Detect which cell encompasses the target text, then output its [X, Y] center coordinate. 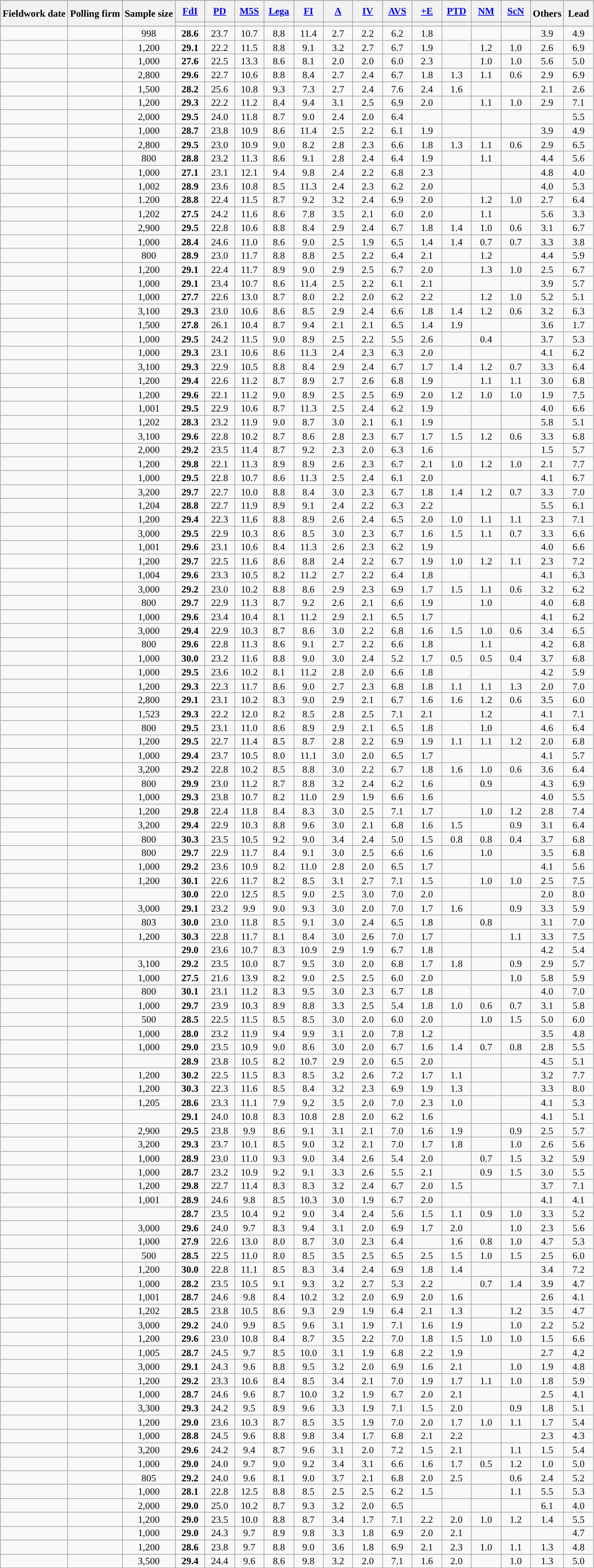
1.200 [149, 200]
Lega [279, 10]
803 [149, 922]
FdI [190, 10]
22.0 [220, 895]
Others [547, 13]
25.0 [220, 1505]
4.6 [547, 728]
7.4 [578, 811]
A [338, 10]
28.0 [190, 1033]
AVS [397, 10]
PTD [456, 10]
10.1 [249, 1144]
1,005 [149, 1353]
28.1 [190, 1491]
12.1 [249, 172]
IV [368, 10]
28.3 [190, 422]
28.4 [190, 241]
26.1 [220, 325]
3.8 [578, 241]
M5S [249, 10]
4.5 [547, 1061]
3,500 [149, 1560]
PD [220, 10]
998 [149, 33]
FI [308, 10]
7.6 [397, 89]
24.4 [220, 1560]
ScN [516, 10]
27.6 [190, 61]
Polling firm [95, 13]
1,205 [149, 1102]
1,004 [149, 574]
25.6 [220, 89]
12.0 [249, 714]
7.9 [279, 1102]
Sample size [149, 13]
NM [486, 10]
1,002 [149, 186]
27.7 [190, 297]
27.9 [190, 1241]
13.9 [249, 977]
23.9 [220, 1005]
805 [149, 1478]
1,204 [149, 505]
13.3 [249, 61]
27.8 [190, 325]
Lead [578, 13]
27.1 [190, 172]
7.3 [308, 89]
21.6 [220, 977]
+E [427, 10]
1,523 [149, 714]
3,300 [149, 1408]
30.2 [190, 1075]
29.9 [190, 783]
Fieldwork date [34, 13]
